Return [x, y] of the center of cell containing provided text 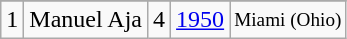
Manuel Aja [86, 20]
1 [12, 20]
Miami (Ohio) [288, 20]
4 [160, 20]
1950 [200, 20]
